Return the [x, y] coordinate for the center point of the cell that contains the specified text.  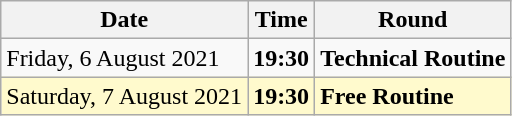
Round [413, 20]
Friday, 6 August 2021 [124, 58]
Saturday, 7 August 2021 [124, 96]
Technical Routine [413, 58]
Time [282, 20]
Date [124, 20]
Free Routine [413, 96]
